For the text-containing cell, return its midpoint in [X, Y] coordinate format. 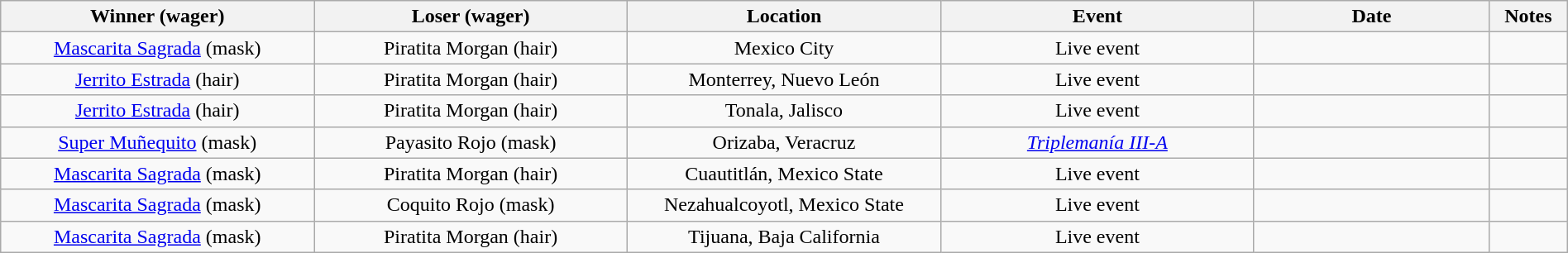
Triplemanía III-A [1097, 142]
Nezahualcoyotl, Mexico State [784, 205]
Notes [1528, 17]
Orizaba, Veracruz [784, 142]
Tonala, Jalisco [784, 111]
Winner (wager) [157, 17]
Super Muñequito (mask) [157, 142]
Date [1371, 17]
Event [1097, 17]
Monterrey, Nuevo León [784, 79]
Payasito Rojo (mask) [471, 142]
Mexico City [784, 48]
Loser (wager) [471, 17]
Tijuana, Baja California [784, 236]
Coquito Rojo (mask) [471, 205]
Location [784, 17]
Cuautitlán, Mexico State [784, 174]
